Search for the cell housing the specified text and yield its (X, Y) center coordinate. 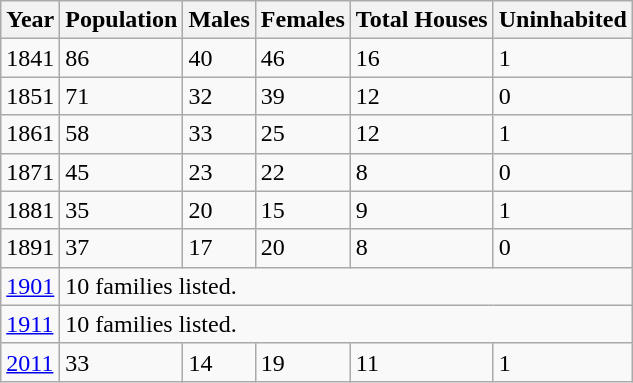
19 (302, 362)
Uninhabited (562, 20)
14 (219, 362)
22 (302, 172)
1891 (30, 248)
1901 (30, 286)
39 (302, 96)
1861 (30, 134)
32 (219, 96)
2011 (30, 362)
11 (422, 362)
Total Houses (422, 20)
17 (219, 248)
9 (422, 210)
1851 (30, 96)
1871 (30, 172)
1911 (30, 324)
23 (219, 172)
58 (122, 134)
Males (219, 20)
71 (122, 96)
25 (302, 134)
1881 (30, 210)
46 (302, 58)
16 (422, 58)
37 (122, 248)
86 (122, 58)
15 (302, 210)
1841 (30, 58)
Population (122, 20)
Females (302, 20)
Year (30, 20)
45 (122, 172)
40 (219, 58)
35 (122, 210)
